Determine the [X, Y] coordinate at the center of the cell enclosing the given text.  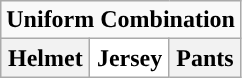
Uniform Combination [121, 20]
Pants [204, 58]
Helmet [46, 58]
Jersey [130, 58]
